From the cell containing the given text, extract its center point as (X, Y) coordinate. 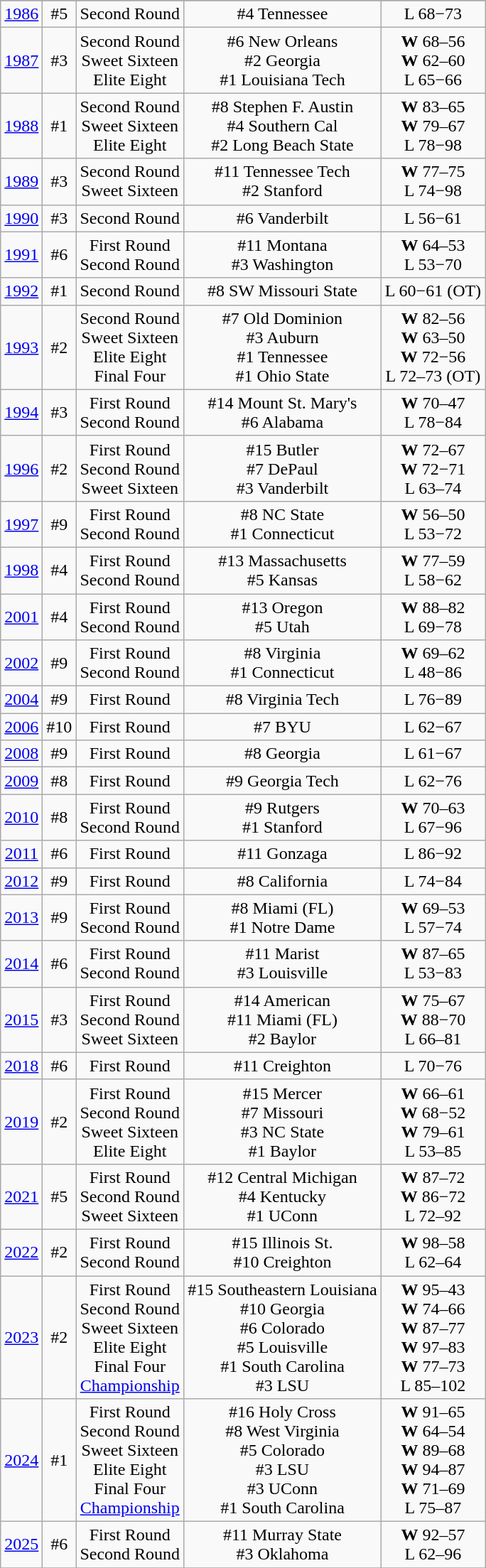
#4 Tennessee (283, 14)
2022 (21, 1252)
#13 Oregon#5 Utah (283, 617)
L 86−92 (433, 854)
#14 Mount St. Mary's#6 Alabama (283, 412)
2024 (21, 1461)
L 62−67 (433, 727)
#11 Montana#3 Washington (283, 254)
W 68–56W 62–60L 65−66 (433, 60)
1989 (21, 182)
#15 Butler#7 DePaul#3 Vanderbilt (283, 468)
First RoundSecond RoundSweet SixteenElite Eight (130, 1121)
#8 SW Missouri State (283, 291)
L 62−76 (433, 781)
2013 (21, 918)
L 68−73 (433, 14)
W 70–63L 67−96 (433, 817)
W 92–57L 62–96 (433, 1545)
#11 Tennessee Tech#2 Stanford (283, 182)
1997 (21, 524)
2010 (21, 817)
#11 Creighton (283, 1066)
2006 (21, 727)
#15 Illinois St.#10 Creighton (283, 1252)
2011 (21, 854)
#16 Holy Cross#8 West Virginia#5 Colorado#3 LSU#3 UConn#1 South Carolina (283, 1461)
#11 Marist#3 Louisville (283, 963)
W 64–53L 53−70 (433, 254)
#15 Mercer#7 Missouri#3 NC State#1 Baylor (283, 1121)
L 56−61 (433, 218)
Second RoundSweet Sixteen (130, 182)
1986 (21, 14)
L 61−67 (433, 754)
W 75–67W 88−70L 66–81 (433, 1020)
L 76−89 (433, 700)
W 69–62L 48−86 (433, 664)
#11 Murray State#3 Oklahoma (283, 1545)
#8 Stephen F. Austin#4 Southern Cal#2 Long Beach State (283, 126)
1988 (21, 126)
W 88–82L 69−78 (433, 617)
2023 (21, 1337)
W 56–50L 53−72 (433, 524)
1987 (21, 60)
W 83–65W 79–67L 78−98 (433, 126)
W 69–53L 57−74 (433, 918)
W 95–43W 74–66W 87–77W 97–83W 77–73L 85–102 (433, 1337)
W 72–67W 72−71L 63–74 (433, 468)
#7 Old Dominion#3 Auburn#1 Tennessee#1 Ohio State (283, 347)
2002 (21, 664)
#11 Gonzaga (283, 854)
2008 (21, 754)
W 82–56W 63–50W 72−56L 72–73 (OT) (433, 347)
#8 Virginia#1 Connecticut (283, 664)
#13 Massachusetts#5 Kansas (283, 570)
2014 (21, 963)
#15 Southeastern Louisiana#10 Georgia#6 Colorado#5 Louisville#1 South Carolina#3 LSU (283, 1337)
2015 (21, 1020)
Second RoundSweet SixteenElite EightFinal Four (130, 347)
1991 (21, 254)
2004 (21, 700)
L 74−84 (433, 881)
2019 (21, 1121)
2009 (21, 781)
#14 American#11 Miami (FL)#2 Baylor (283, 1020)
#8 NC State#1 Connecticut (283, 524)
#8 California (283, 881)
#8 Virginia Tech (283, 700)
W 66–61W 68−52W 79–61L 53–85 (433, 1121)
L 60−61 (OT) (433, 291)
1993 (21, 347)
2025 (21, 1545)
1996 (21, 468)
#7 BYU (283, 727)
W 77–59L 58−62 (433, 570)
W 91–65W 64–54W 89–68W 94–87W 71–69L 75–87 (433, 1461)
W 77–75L 74−98 (433, 182)
1994 (21, 412)
#6 New Orleans#2 Georgia#1 Louisiana Tech (283, 60)
2001 (21, 617)
#12 Central Michigan#4 Kentucky#1 UConn (283, 1196)
1992 (21, 291)
W 98–58L 62–64 (433, 1252)
2012 (21, 881)
2018 (21, 1066)
#6 Vanderbilt (283, 218)
1998 (21, 570)
#8 Miami (FL)#1 Notre Dame (283, 918)
W 70–47L 78−84 (433, 412)
1990 (21, 218)
L 70−76 (433, 1066)
#10 (60, 727)
#9 Rutgers#1 Stanford (283, 817)
2021 (21, 1196)
#9 Georgia Tech (283, 781)
W 87–65L 53−83 (433, 963)
#8 Georgia (283, 754)
W 87–72W 86−72L 72–92 (433, 1196)
